Find where the given text appears and provide that cell's center as [x, y] coordinate. 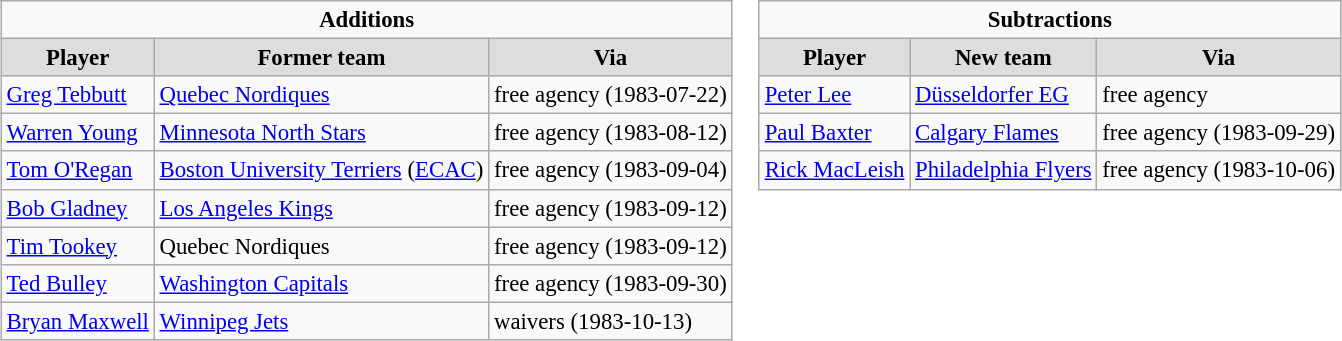
Paul Baxter [834, 133]
waivers (1983-10-13) [610, 321]
Additions [366, 20]
free agency (1983-09-04) [610, 170]
Los Angeles Kings [321, 208]
Former team [321, 58]
Rick MacLeish [834, 170]
Peter Lee [834, 95]
Minnesota North Stars [321, 133]
Winnipeg Jets [321, 321]
Bob Gladney [78, 208]
free agency (1983-10-06) [1218, 170]
Bryan Maxwell [78, 321]
Düsseldorfer EG [1004, 95]
Tom O'Regan [78, 170]
Tim Tookey [78, 246]
free agency (1983-08-12) [610, 133]
Boston University Terriers (ECAC) [321, 170]
Greg Tebbutt [78, 95]
Subtractions [1050, 20]
Washington Capitals [321, 283]
Philadelphia Flyers [1004, 170]
free agency (1983-09-29) [1218, 133]
Warren Young [78, 133]
free agency [1218, 95]
Calgary Flames [1004, 133]
free agency (1983-07-22) [610, 95]
Ted Bulley [78, 283]
New team [1004, 58]
free agency (1983-09-30) [610, 283]
